Scan for the cell matching the given text and deliver its [X, Y] coordinate at center. 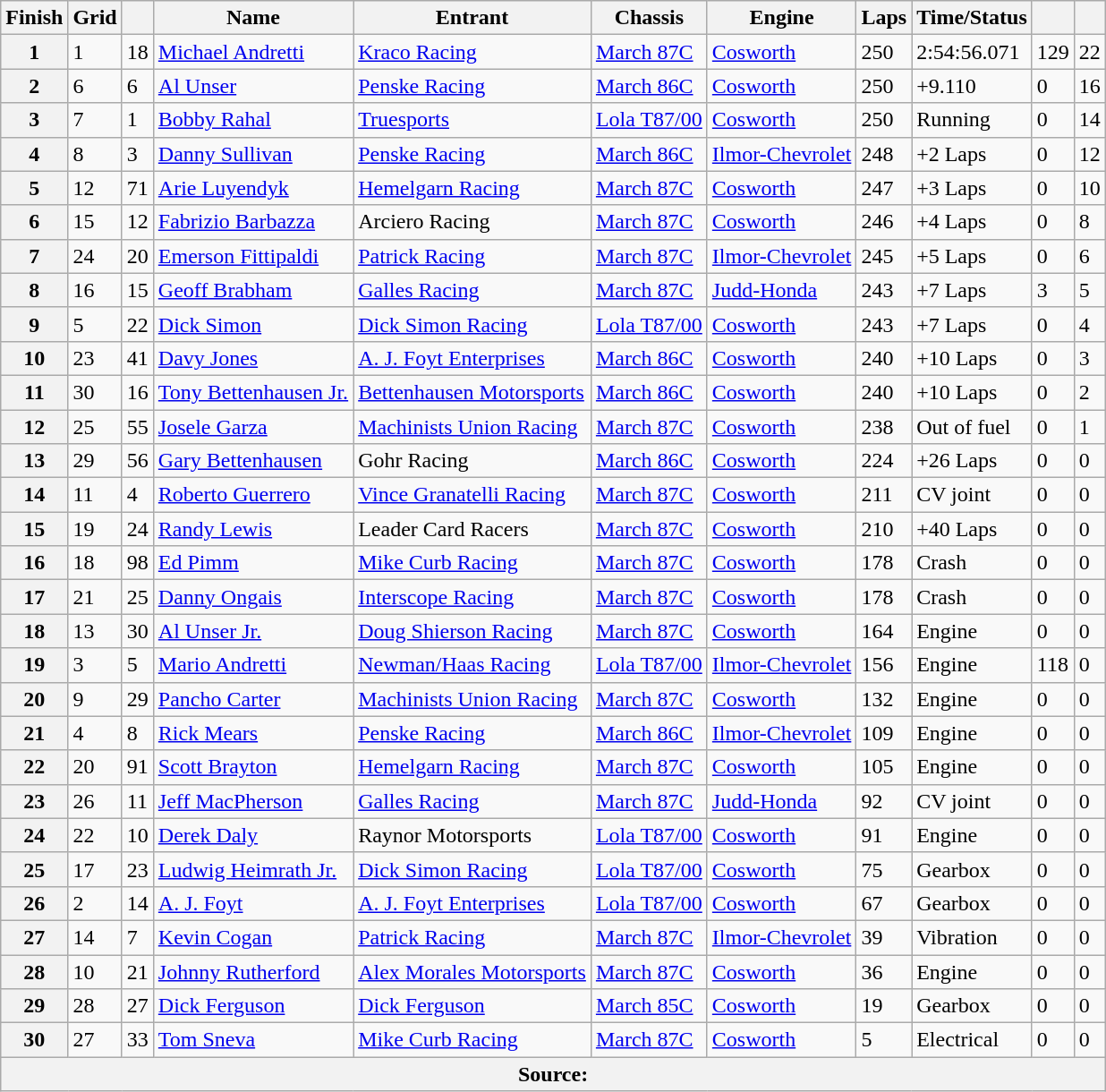
164 [884, 631]
Tony Bettenhausen Jr. [252, 392]
92 [884, 801]
Finish [34, 18]
Ludwig Heimrath Jr. [252, 869]
211 [884, 495]
Vince Granatelli Racing [472, 495]
Out of fuel [972, 427]
71 [138, 188]
Entrant [472, 18]
Grid [95, 18]
March 85C [649, 1006]
98 [138, 563]
Al Unser [252, 86]
Tom Sneva [252, 1040]
224 [884, 461]
2:54:56.071 [972, 52]
Ed Pimm [252, 563]
39 [884, 937]
118 [1052, 665]
Laps [884, 18]
Gohr Racing [472, 461]
Rick Mears [252, 733]
Derek Daly [252, 835]
Running [972, 120]
Dick Simon [252, 324]
246 [884, 222]
Newman/Haas Racing [472, 665]
Fabrizio Barbazza [252, 222]
Johnny Rutherford [252, 971]
+26 Laps [972, 461]
+3 Laps [972, 188]
Electrical [972, 1040]
Source: [553, 1074]
Kraco Racing [472, 52]
+5 Laps [972, 256]
Vibration [972, 937]
156 [884, 665]
Emerson Fittipaldi [252, 256]
105 [884, 767]
67 [884, 903]
Randy Lewis [252, 529]
109 [884, 733]
+2 Laps [972, 154]
55 [138, 427]
129 [1052, 52]
Pancho Carter [252, 699]
41 [138, 358]
Scott Brayton [252, 767]
Mario Andretti [252, 665]
Bobby Rahal [252, 120]
Arciero Racing [472, 222]
Danny Sullivan [252, 154]
Interscope Racing [472, 597]
56 [138, 461]
210 [884, 529]
Kevin Cogan [252, 937]
A. J. Foyt [252, 903]
238 [884, 427]
Geoff Brabham [252, 290]
Bettenhausen Motorsports [472, 392]
Leader Card Racers [472, 529]
33 [138, 1040]
248 [884, 154]
Truesports [472, 120]
75 [884, 869]
+9.110 [972, 86]
Arie Luyendyk [252, 188]
Michael Andretti [252, 52]
Gary Bettenhausen [252, 461]
Roberto Guerrero [252, 495]
Al Unser Jr. [252, 631]
Josele Garza [252, 427]
Doug Shierson Racing [472, 631]
Raynor Motorsports [472, 835]
247 [884, 188]
Danny Ongais [252, 597]
Name [252, 18]
Alex Morales Motorsports [472, 971]
245 [884, 256]
+4 Laps [972, 222]
132 [884, 699]
Time/Status [972, 18]
Jeff MacPherson [252, 801]
36 [884, 971]
Davy Jones [252, 358]
Chassis [649, 18]
+40 Laps [972, 529]
